Locate the cell with the specified text and output its (X, Y) center coordinate. 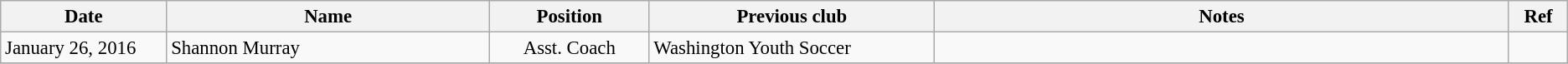
Washington Youth Soccer (792, 48)
Shannon Murray (328, 48)
Notes (1222, 17)
Previous club (792, 17)
Date (84, 17)
Ref (1538, 17)
January 26, 2016 (84, 48)
Position (570, 17)
Name (328, 17)
Asst. Coach (570, 48)
